Search for the cell housing the specified text and yield its (x, y) center coordinate. 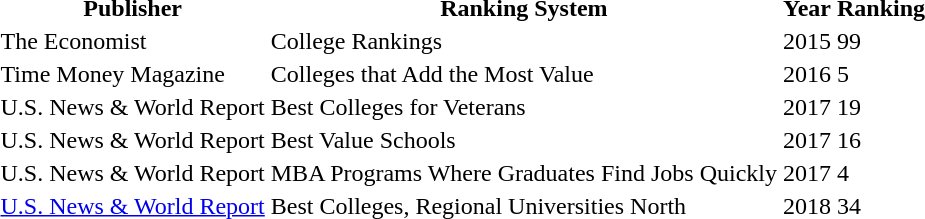
Best Value Schools (524, 140)
Colleges that Add the Most Value (524, 74)
2015 (806, 41)
Best Colleges for Veterans (524, 107)
2016 (806, 74)
MBA Programs Where Graduates Find Jobs Quickly (524, 173)
College Rankings (524, 41)
